Detect which cell encompasses the target text, then output its (X, Y) center coordinate. 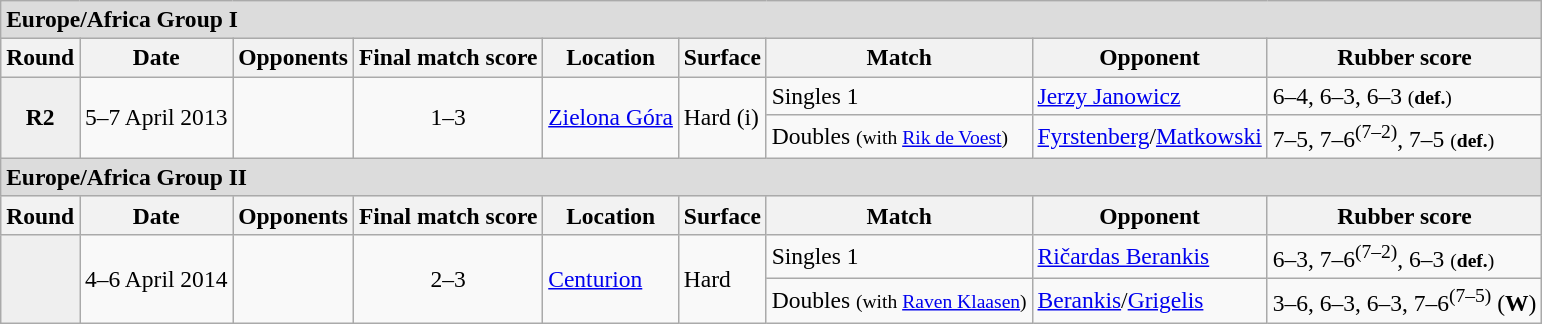
Europe/Africa Group II (772, 177)
Zielona Góra (611, 117)
Europe/Africa Group I (772, 19)
2–3 (448, 278)
Fyrstenberg/Matkowski (1150, 136)
Doubles (with Raven Klaasen) (899, 300)
Doubles (with Rik de Voest) (899, 136)
Centurion (611, 278)
Jerzy Janowicz (1150, 95)
Berankis/Grigelis (1150, 300)
6–3, 7–6(7–2), 6–3 (def.) (1404, 256)
1–3 (448, 117)
3–6, 6–3, 6–3, 7–6(7–5) (W) (1404, 300)
6–4, 6–3, 6–3 (def.) (1404, 95)
7–5, 7–6(7–2), 7–5 (def.) (1404, 136)
5–7 April 2013 (156, 117)
R2 (40, 117)
4–6 April 2014 (156, 278)
Ričardas Berankis (1150, 256)
Hard (722, 278)
Hard (i) (722, 117)
